Extract the (x, y) coordinate from the center of the cell holding the provided text.  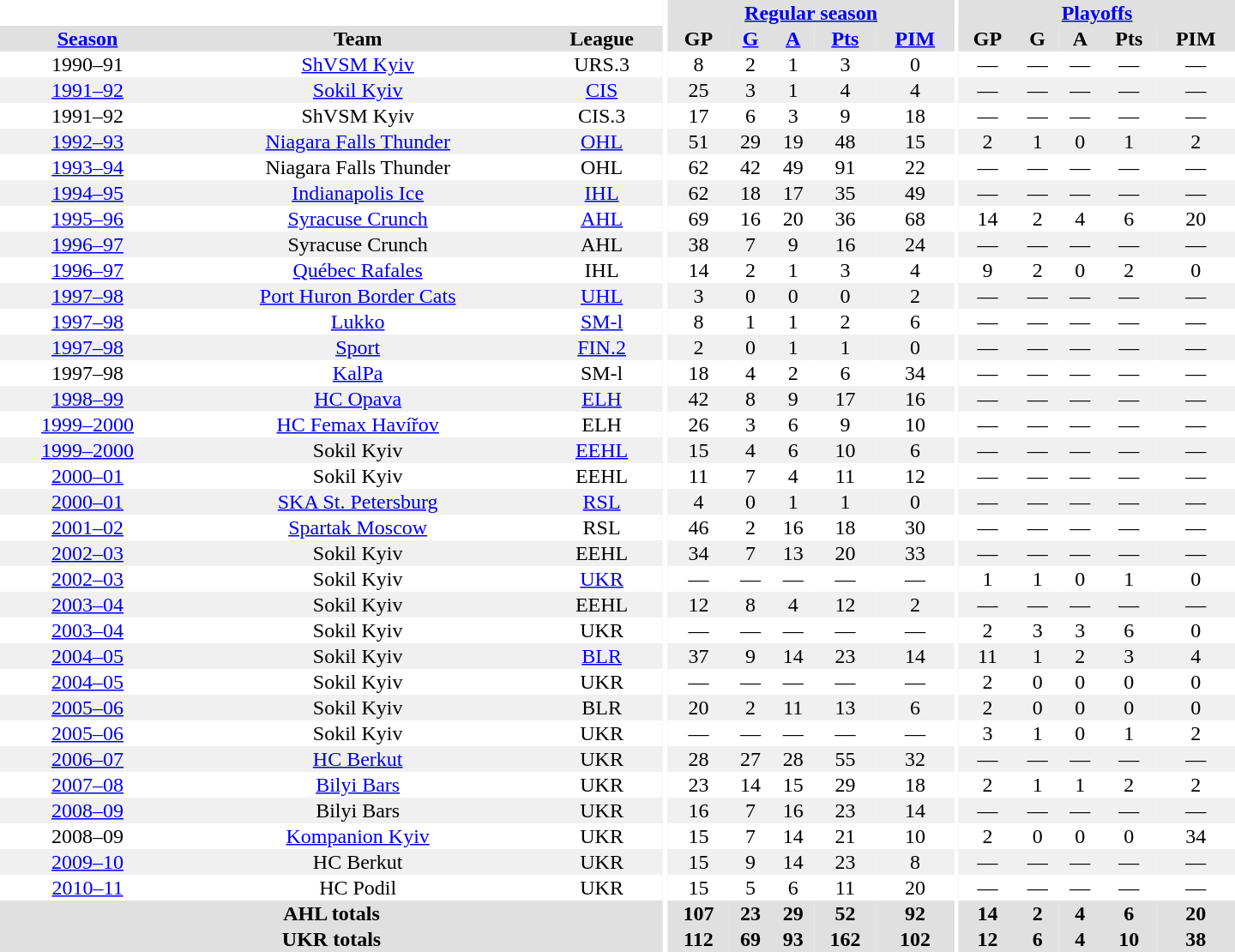
19 (793, 142)
CIS.3 (602, 116)
21 (846, 836)
1995–96 (87, 219)
93 (793, 939)
UKR totals (331, 939)
HC Femax Havířov (358, 425)
Lukko (358, 322)
33 (914, 553)
URS.3 (602, 64)
Sport (358, 347)
Regular season (811, 13)
1993–94 (87, 167)
30 (914, 527)
25 (699, 90)
UHL (602, 296)
36 (846, 219)
91 (846, 167)
Port Huron Border Cats (358, 296)
HC Opava (358, 399)
1998–99 (87, 399)
52 (846, 913)
46 (699, 527)
FIN.2 (602, 347)
AHL totals (331, 913)
Playoffs (1097, 13)
1992–93 (87, 142)
5 (750, 888)
CIS (602, 90)
162 (846, 939)
SKA St. Petersburg (358, 502)
2001–02 (87, 527)
2010–11 (87, 888)
KalPa (358, 373)
1994–95 (87, 193)
102 (914, 939)
37 (699, 656)
26 (699, 425)
2007–08 (87, 785)
2006–07 (87, 759)
48 (846, 142)
1990–91 (87, 64)
League (602, 39)
22 (914, 167)
Team (358, 39)
HC Podil (358, 888)
Season (87, 39)
68 (914, 219)
Kompanion Kyiv (358, 836)
Indianapolis Ice (358, 193)
32 (914, 759)
Spartak Moscow (358, 527)
55 (846, 759)
Québec Rafales (358, 270)
27 (750, 759)
112 (699, 939)
92 (914, 913)
2009–10 (87, 862)
51 (699, 142)
107 (699, 913)
35 (846, 193)
24 (914, 244)
